Detect which cell encompasses the target text, then output its (x, y) center coordinate. 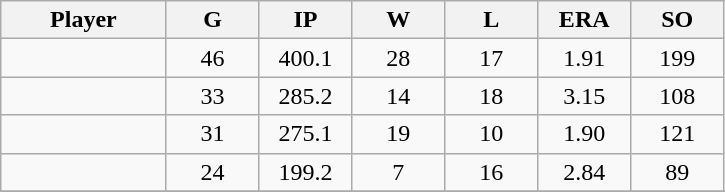
1.90 (584, 134)
SO (678, 20)
1.91 (584, 58)
199 (678, 58)
10 (492, 134)
14 (398, 96)
89 (678, 172)
28 (398, 58)
W (398, 20)
17 (492, 58)
400.1 (306, 58)
ERA (584, 20)
18 (492, 96)
33 (212, 96)
16 (492, 172)
31 (212, 134)
3.15 (584, 96)
121 (678, 134)
7 (398, 172)
24 (212, 172)
2.84 (584, 172)
IP (306, 20)
Player (84, 20)
L (492, 20)
46 (212, 58)
275.1 (306, 134)
285.2 (306, 96)
19 (398, 134)
G (212, 20)
108 (678, 96)
199.2 (306, 172)
